Scan for the cell matching the given text and deliver its (x, y) coordinate at center. 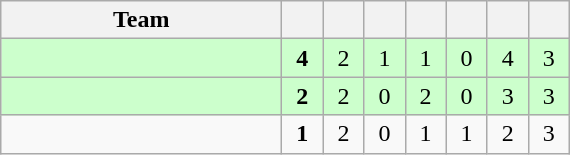
Team (142, 20)
